Capture the cell that displays the provided text and extract its [x, y] central coordinate. 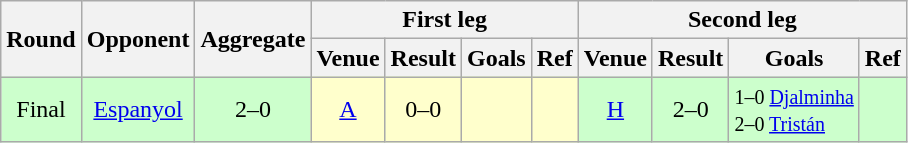
H [615, 110]
0–0 [423, 110]
Final [41, 110]
1–0 Djalminha2–0 Tristán [794, 110]
Round [41, 39]
Aggregate [253, 39]
A [348, 110]
Opponent [138, 39]
First leg [444, 20]
Second leg [742, 20]
Espanyol [138, 110]
